Return [X, Y] of the center of cell containing provided text 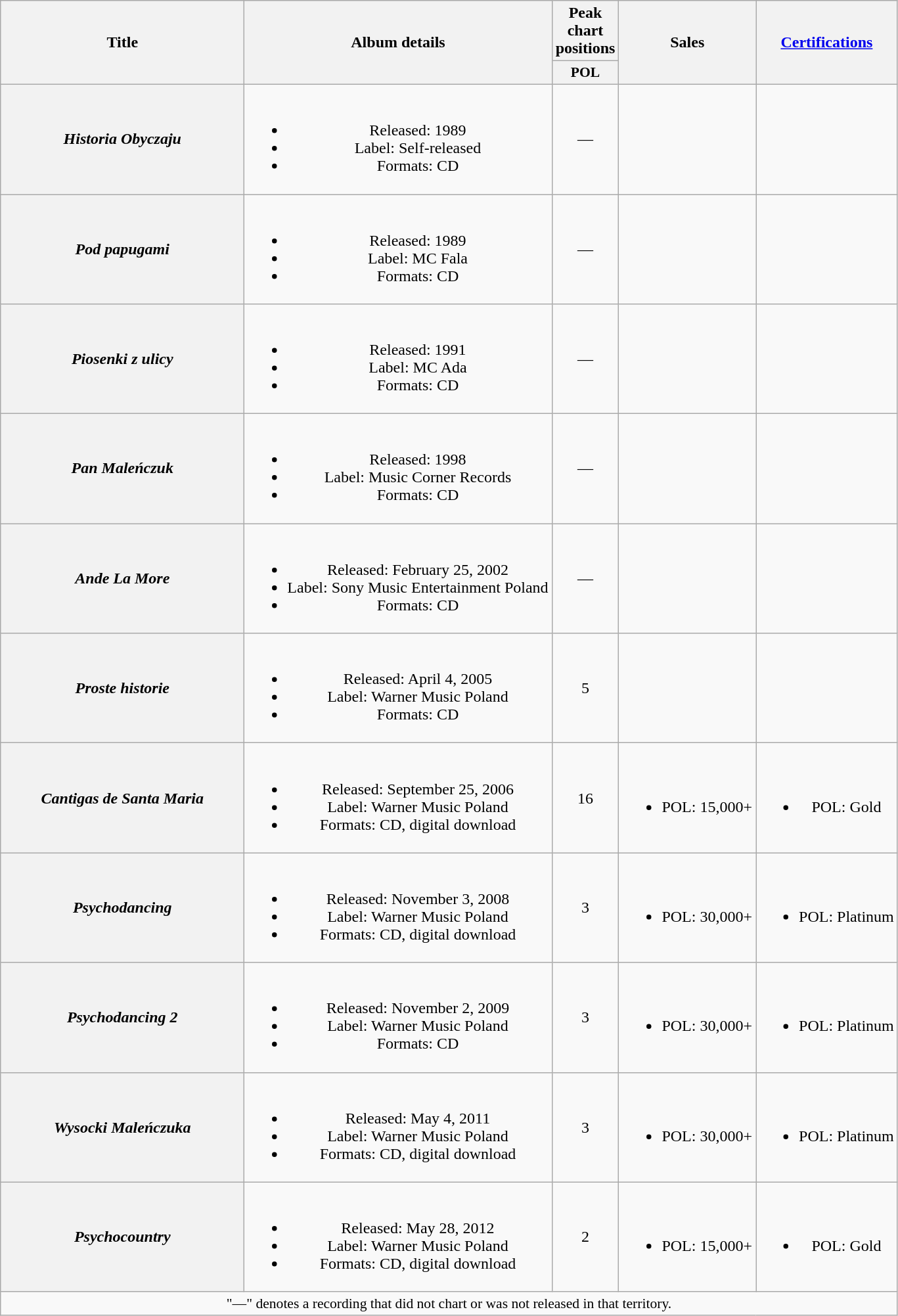
Proste historie [122, 689]
Pan Maleńczuk [122, 469]
Psychocountry [122, 1237]
Released: April 4, 2005Label: Warner Music PolandFormats: CD [398, 689]
Wysocki Maleńczuka [122, 1127]
Certifications [827, 43]
Cantigas de Santa Maria [122, 798]
16 [585, 798]
5 [585, 689]
Released: September 25, 2006Label: Warner Music PolandFormats: CD, digital download [398, 798]
Released: 1998Label: Music Corner RecordsFormats: CD [398, 469]
"—" denotes a recording that did not chart or was not released in that territory. [449, 1304]
Album details [398, 43]
Released: November 3, 2008Label: Warner Music PolandFormats: CD, digital download [398, 908]
Released: May 4, 2011Label: Warner Music PolandFormats: CD, digital download [398, 1127]
Historia Obyczaju [122, 139]
Sales [687, 43]
Peak chart positions [585, 31]
Ande La More [122, 578]
Released: February 25, 2002Label: Sony Music Entertainment PolandFormats: CD [398, 578]
Released: 1991Label: MC AdaFormats: CD [398, 359]
Released: November 2, 2009Label: Warner Music PolandFormats: CD [398, 1017]
Pod papugami [122, 250]
Released: May 28, 2012Label: Warner Music PolandFormats: CD, digital download [398, 1237]
Psychodancing 2 [122, 1017]
Title [122, 43]
Psychodancing [122, 908]
Released: 1989Label: Self-releasedFormats: CD [398, 139]
Piosenki z ulicy [122, 359]
Released: 1989Label: MC FalaFormats: CD [398, 250]
2 [585, 1237]
POL [585, 73]
